Scan for the cell matching the given text and deliver its [x, y] coordinate at center. 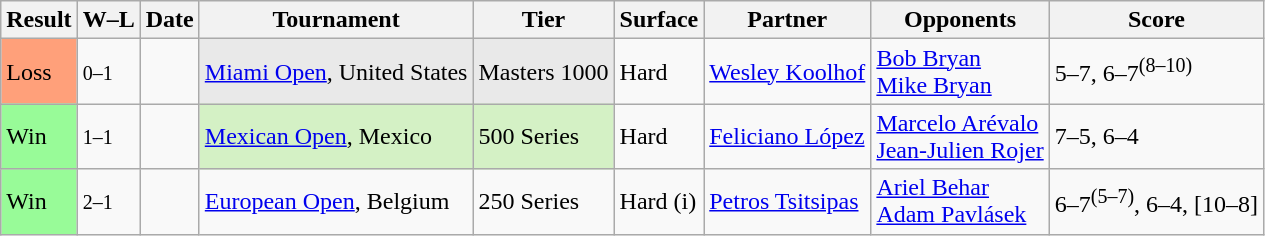
Miami Open, United States [336, 72]
Ariel Behar Adam Pavlásek [960, 202]
Feliciano López [788, 136]
Wesley Koolhof [788, 72]
Marcelo Arévalo Jean-Julien Rojer [960, 136]
0–1 [108, 72]
Tier [544, 20]
250 Series [544, 202]
Opponents [960, 20]
W–L [108, 20]
7–5, 6–4 [1156, 136]
Hard (i) [659, 202]
European Open, Belgium [336, 202]
Petros Tsitsipas [788, 202]
Bob Bryan Mike Bryan [960, 72]
500 Series [544, 136]
Masters 1000 [544, 72]
Surface [659, 20]
1–1 [108, 136]
Tournament [336, 20]
Loss [39, 72]
Result [39, 20]
Mexican Open, Mexico [336, 136]
Score [1156, 20]
Partner [788, 20]
2–1 [108, 202]
6–7(5–7), 6–4, [10–8] [1156, 202]
Date [170, 20]
5–7, 6–7(8–10) [1156, 72]
